From the cell containing the given text, extract its center point as [X, Y] coordinate. 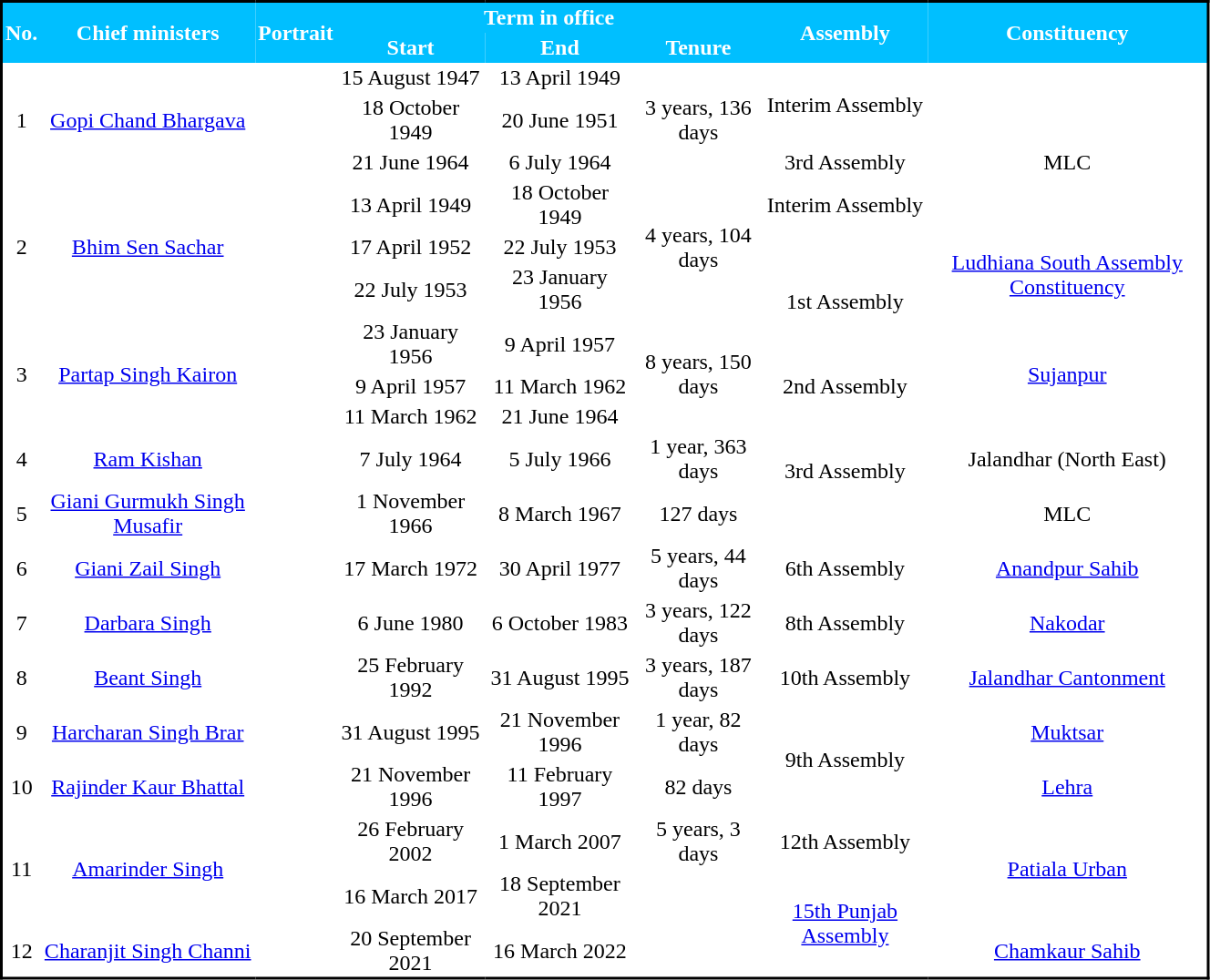
8th Assembly [846, 623]
15 August 1947 [411, 78]
Nakodar [1068, 623]
6th Assembly [846, 568]
11 February 1997 [559, 787]
Patiala Urban [1068, 869]
5 years, 3 days [698, 842]
15th Punjab Assembly [846, 924]
Tenure [698, 47]
16 March 2022 [559, 951]
4 [22, 459]
6 July 1964 [559, 162]
Sujanpur [1068, 374]
Chamkaur Sahib [1068, 951]
7 [22, 623]
Gopi Chand Bhargava [148, 120]
17 April 1952 [411, 248]
Ludhiana South Assembly Constituency [1068, 275]
82 days [698, 787]
5 July 1966 [559, 459]
9 [22, 732]
8 [22, 678]
Harcharan Singh Brar [148, 732]
5 years, 44 days [698, 568]
2 [22, 248]
6 June 1980 [411, 623]
17 March 1972 [411, 568]
1st Assembly [846, 302]
Ram Kishan [148, 459]
Lehra [1068, 787]
Giani Gurmukh Singh Musafir [148, 514]
18 September 2021 [559, 896]
No. [22, 33]
Rajinder Kaur Bhattal [148, 787]
30 April 1977 [559, 568]
Assembly [846, 33]
Giani Zail Singh [148, 568]
7 July 1964 [411, 459]
12 [22, 951]
8 years, 150 days [698, 374]
6 October 1983 [559, 623]
Chief ministers [148, 33]
10th Assembly [846, 678]
1 [22, 120]
Jalandhar Cantonment [1068, 678]
1 March 2007 [559, 842]
End [559, 47]
1 November 1966 [411, 514]
Start [411, 47]
10 [22, 787]
3 years, 187 days [698, 678]
16 March 2017 [411, 896]
4 years, 104 days [698, 248]
1 year, 363 days [698, 459]
Charanjit Singh Channi [148, 951]
9th Assembly [846, 760]
12th Assembly [846, 842]
Beant Singh [148, 678]
2nd Assembly [846, 386]
Amarinder Singh [148, 869]
11 [22, 869]
127 days [698, 514]
Term in office [549, 17]
3 years, 136 days [698, 120]
Constituency [1068, 33]
Bhim Sen Sachar [148, 248]
Portrait [295, 33]
1 year, 82 days [698, 732]
Partap Singh Kairon [148, 374]
3 [22, 374]
Anandpur Sahib [1068, 568]
20 September 2021 [411, 951]
8 March 1967 [559, 514]
Darbara Singh [148, 623]
5 [22, 514]
20 June 1951 [559, 120]
3 years, 122 days [698, 623]
26 February 2002 [411, 842]
Jalandhar (North East) [1068, 459]
Muktsar [1068, 732]
6 [22, 568]
25 February 1992 [411, 678]
